Extract the (X, Y) coordinate from the center of the cell holding the provided text.  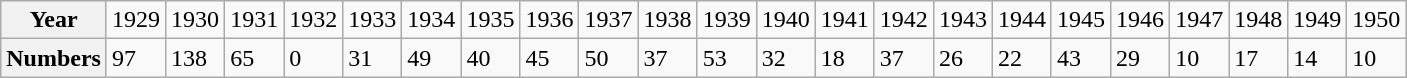
49 (432, 58)
1938 (668, 20)
1946 (1140, 20)
1929 (136, 20)
0 (314, 58)
1947 (1200, 20)
1932 (314, 20)
97 (136, 58)
1936 (550, 20)
1940 (786, 20)
Year (54, 20)
1931 (254, 20)
53 (726, 58)
1943 (962, 20)
1930 (196, 20)
1934 (432, 20)
1949 (1318, 20)
26 (962, 58)
1945 (1080, 20)
40 (490, 58)
1939 (726, 20)
14 (1318, 58)
22 (1022, 58)
1937 (608, 20)
1950 (1376, 20)
29 (1140, 58)
18 (844, 58)
1944 (1022, 20)
138 (196, 58)
43 (1080, 58)
1948 (1258, 20)
1933 (372, 20)
45 (550, 58)
1935 (490, 20)
17 (1258, 58)
32 (786, 58)
50 (608, 58)
65 (254, 58)
1942 (904, 20)
Numbers (54, 58)
1941 (844, 20)
31 (372, 58)
